Return (X, Y) of the center of cell containing provided text 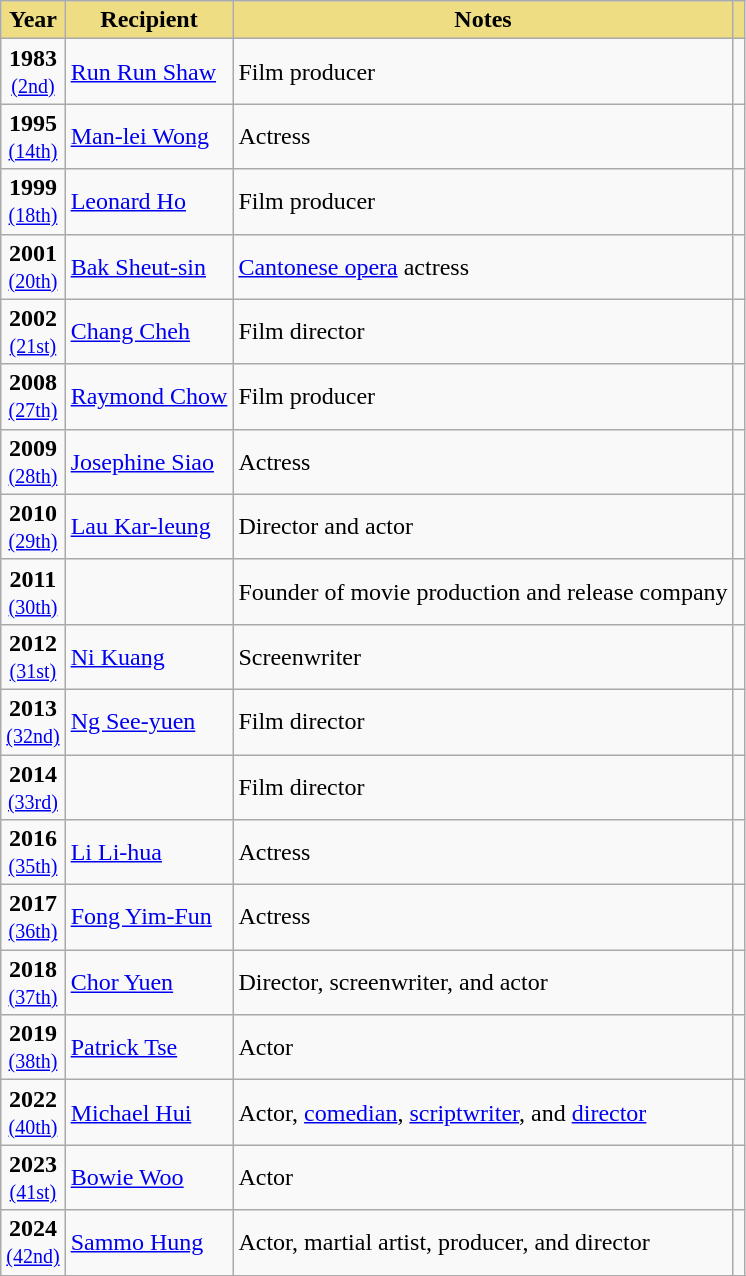
2023(41st) (33, 1178)
2017(36th) (33, 918)
Cantonese opera actress (483, 266)
Ni Kuang (149, 656)
Leonard Ho (149, 202)
Man-lei Wong (149, 136)
2011(30th) (33, 592)
Ng See-yuen (149, 722)
2016(35th) (33, 852)
1983(2nd) (33, 72)
2008(27th) (33, 396)
2012(31st) (33, 656)
2018(37th) (33, 982)
2002(21st) (33, 332)
2013(32nd) (33, 722)
Fong Yim-Fun (149, 918)
2009(28th) (33, 462)
Lau Kar-leung (149, 526)
Patrick Tse (149, 1048)
Li Li-hua (149, 852)
Raymond Chow (149, 396)
Director, screenwriter, and actor (483, 982)
2019(38th) (33, 1048)
Josephine Siao (149, 462)
2010(29th) (33, 526)
Screenwriter (483, 656)
Chang Cheh (149, 332)
Year (33, 20)
Run Run Shaw (149, 72)
2001(20th) (33, 266)
Actor, martial artist, producer, and director (483, 1242)
2014(33rd) (33, 786)
2022(40th) (33, 1112)
Notes (483, 20)
Sammo Hung (149, 1242)
Recipient (149, 20)
Director and actor (483, 526)
1995(14th) (33, 136)
Bowie Woo (149, 1178)
Actor, comedian, scriptwriter, and director (483, 1112)
Chor Yuen (149, 982)
Bak Sheut-sin (149, 266)
2024(42nd) (33, 1242)
Michael Hui (149, 1112)
1999(18th) (33, 202)
Founder of movie production and release company (483, 592)
